Output the (X, Y) coordinate of the center of the cell containing the given text.  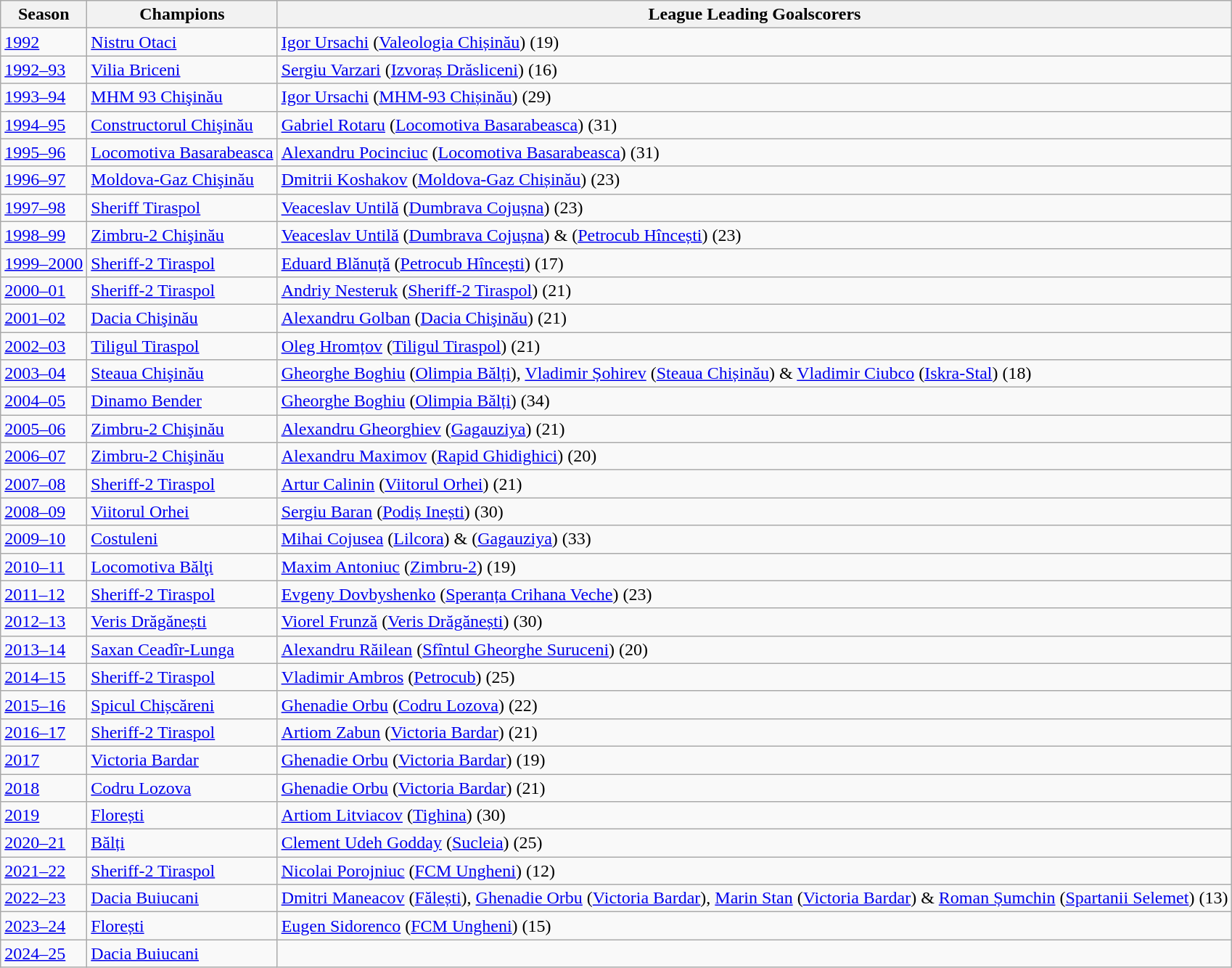
Nicolai Porojniuc (FCM Ungheni) (12) (755, 871)
Gabriel Rotaru (Locomotiva Basarabeasca) (31) (755, 125)
Sheriff Tiraspol (182, 208)
Alexandru Pocinciuc (Locomotiva Basarabeasca) (31) (755, 152)
Bălți (182, 843)
2011–12 (44, 594)
2000–01 (44, 290)
2023–24 (44, 926)
Locomotiva Basarabeasca (182, 152)
Ghenadie Orbu (Victoria Bardar) (19) (755, 760)
2015–16 (44, 705)
Moldova-Gaz Chişinău (182, 180)
Viitorul Orhei (182, 512)
Dmitrii Koshakov (Moldova-Gaz Chișinău) (23) (755, 180)
Alexandru Golban (Dacia Chişinău) (21) (755, 318)
2020–21 (44, 843)
1998–99 (44, 235)
2010–11 (44, 567)
Viorel Frunză (Veris Drăgănești) (30) (755, 622)
2003–04 (44, 374)
2004–05 (44, 401)
Sergiu Baran (Podiș Inești) (30) (755, 512)
Ghenadie Orbu (Codru Lozova) (22) (755, 705)
2024–25 (44, 953)
Vladimir Ambros (Petrocub) (25) (755, 677)
Dinamo Bender (182, 401)
1995–96 (44, 152)
Ghenadie Orbu (Victoria Bardar) (21) (755, 787)
2012–13 (44, 622)
1994–95 (44, 125)
2009–10 (44, 539)
Eugen Sidorenco (FCM Ungheni) (15) (755, 926)
1993–94 (44, 97)
Andriy Nesteruk (Sheriff-2 Tiraspol) (21) (755, 290)
League Leading Goalscorers (755, 15)
Eduard Blănuță (Petrocub Hîncești) (17) (755, 263)
Dacia Chişinău (182, 318)
Igor Ursachi (MHM-93 Chișinău) (29) (755, 97)
Oleg Hromțov (Tiligul Tiraspol) (21) (755, 346)
Constructorul Chişinău (182, 125)
2014–15 (44, 677)
Vilia Briceni (182, 70)
Alexandru Gheorghiev (Gagauziya) (21) (755, 429)
2022–23 (44, 898)
2019 (44, 816)
2016–17 (44, 732)
Alexandru Maximov (Rapid Ghidighici) (20) (755, 456)
Artur Calinin (Viitorul Orhei) (21) (755, 484)
Season (44, 15)
1999–2000 (44, 263)
Costuleni (182, 539)
Sergiu Varzari (Izvoraș Drăsliceni) (16) (755, 70)
Artiom Zabun (Victoria Bardar) (21) (755, 732)
2007–08 (44, 484)
2013–14 (44, 649)
Dmitri Maneacov (Fălești), Ghenadie Orbu (Victoria Bardar), Marin Stan (Victoria Bardar) & Roman Șumchin (Spartanii Selemet) (13) (755, 898)
Veaceslav Untilă (Dumbrava Cojușna) (23) (755, 208)
Artiom Litviacov (Tighina) (30) (755, 816)
Gheorghe Boghiu (Olimpia Bălți), Vladimir Șohirev (Steaua Chișinău) & Vladimir Ciubco (Iskra-Stal) (18) (755, 374)
Maxim Antoniuc (Zimbru-2) (19) (755, 567)
Victoria Bardar (182, 760)
Tiligul Tiraspol (182, 346)
Veaceslav Untilă (Dumbrava Cojușna) & (Petrocub Hîncești) (23) (755, 235)
2021–22 (44, 871)
Codru Lozova (182, 787)
2017 (44, 760)
Locomotiva Bălţi (182, 567)
Spicul Chișcăreni (182, 705)
Steaua Chişinău (182, 374)
Saxan Ceadîr-Lunga (182, 649)
MHM 93 Chişinău (182, 97)
2006–07 (44, 456)
Nistru Otaci (182, 42)
2018 (44, 787)
Clement Udeh Godday (Sucleia) (25) (755, 843)
Mihai Cojusea (Lilcora) & (Gagauziya) (33) (755, 539)
Igor Ursachi (Valeologia Chișinău) (19) (755, 42)
Veris Drăgănești (182, 622)
2002–03 (44, 346)
1992–93 (44, 70)
Evgeny Dovbyshenko (Speranța Crihana Veche) (23) (755, 594)
Gheorghe Boghiu (Olimpia Bălți) (34) (755, 401)
Alexandru Răilean (Sfîntul Gheorghe Suruceni) (20) (755, 649)
Champions (182, 15)
1992 (44, 42)
1996–97 (44, 180)
2008–09 (44, 512)
2001–02 (44, 318)
2005–06 (44, 429)
1997–98 (44, 208)
